Find where the given text appears and provide that cell's center as [x, y] coordinate. 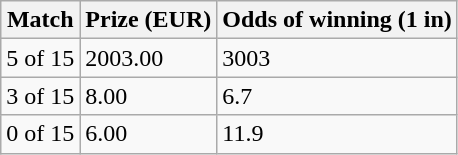
3003 [337, 58]
Odds of winning (1 in) [337, 20]
11.9 [337, 134]
6.7 [337, 96]
Prize (EUR) [148, 20]
8.00 [148, 96]
2003.00 [148, 58]
5 of 15 [40, 58]
0 of 15 [40, 134]
3 of 15 [40, 96]
Match [40, 20]
6.00 [148, 134]
